From the cell containing the given text, extract its center point as (x, y) coordinate. 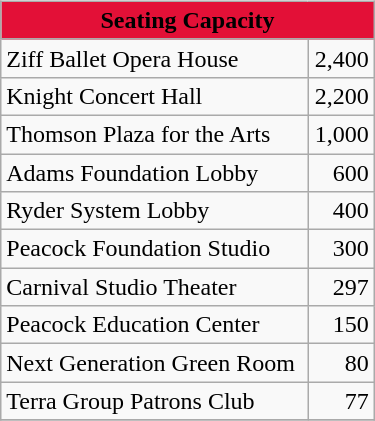
300 (342, 249)
Adams Foundation Lobby (154, 173)
Peacock Education Center (154, 325)
1,000 (342, 134)
Ryder System Lobby (154, 211)
400 (342, 211)
Ziff Ballet Opera House (154, 58)
Peacock Foundation Studio (154, 249)
Knight Concert Hall (154, 96)
Next Generation Green Room (154, 363)
77 (342, 401)
Terra Group Patrons Club (154, 401)
Carnival Studio Theater (154, 287)
Thomson Plaza for the Arts (154, 134)
297 (342, 287)
Seating Capacity (188, 20)
150 (342, 325)
2,400 (342, 58)
2,200 (342, 96)
80 (342, 363)
600 (342, 173)
